Search for the cell housing the specified text and yield its [x, y] center coordinate. 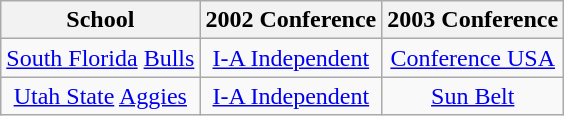
Sun Belt [473, 96]
2002 Conference [291, 20]
2003 Conference [473, 20]
School [100, 20]
Conference USA [473, 58]
South Florida Bulls [100, 58]
Utah State Aggies [100, 96]
